Find where the given text appears and provide that cell's center as (x, y) coordinate. 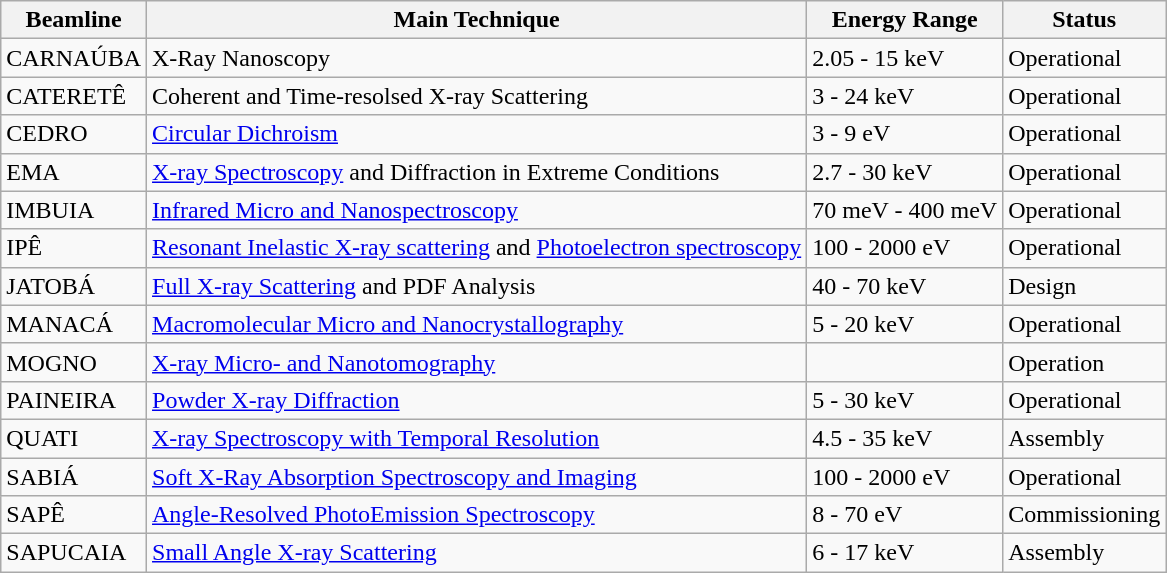
JATOBÁ (74, 286)
X-ray Micro- and Nanotomography (477, 362)
SAPÊ (74, 515)
Design (1084, 286)
Status (1084, 20)
Circular Dichroism (477, 134)
Coherent and Time-resolsed X-ray Scattering (477, 96)
5 - 20 keV (905, 324)
2.7 - 30 keV (905, 172)
IPÊ (74, 248)
MANACÁ (74, 324)
8 - 70 eV (905, 515)
70 meV - 400 meV (905, 210)
X-ray Spectroscopy with Temporal Resolution (477, 438)
Powder X-ray Diffraction (477, 400)
EMA (74, 172)
Beamline (74, 20)
Resonant Inelastic X-ray scattering and Photoelectron spectroscopy (477, 248)
SAPUCAIA (74, 553)
IMBUIA (74, 210)
QUATI (74, 438)
2.05 - 15 keV (905, 58)
X-ray Spectroscopy and Diffraction in Extreme Conditions (477, 172)
Commissioning (1084, 515)
Main Technique (477, 20)
Full X-ray Scattering and PDF Analysis (477, 286)
CARNAÚBA (74, 58)
40 - 70 keV (905, 286)
Energy Range (905, 20)
Operation (1084, 362)
3 - 24 keV (905, 96)
6 - 17 keV (905, 553)
SABIÁ (74, 477)
PAINEIRA (74, 400)
Infrared Micro and Nanospectroscopy (477, 210)
5 - 30 keV (905, 400)
CATERETÊ (74, 96)
X-Ray Nanoscopy (477, 58)
MOGNO (74, 362)
Small Angle X-ray Scattering (477, 553)
Soft X-Ray Absorption Spectroscopy and Imaging (477, 477)
4.5 - 35 keV (905, 438)
Macromolecular Micro and Nanocrystallography (477, 324)
Angle-Resolved PhotoEmission Spectroscopy (477, 515)
CEDRO (74, 134)
3 - 9 eV (905, 134)
